Find where the given text appears and provide that cell's center as (X, Y) coordinate. 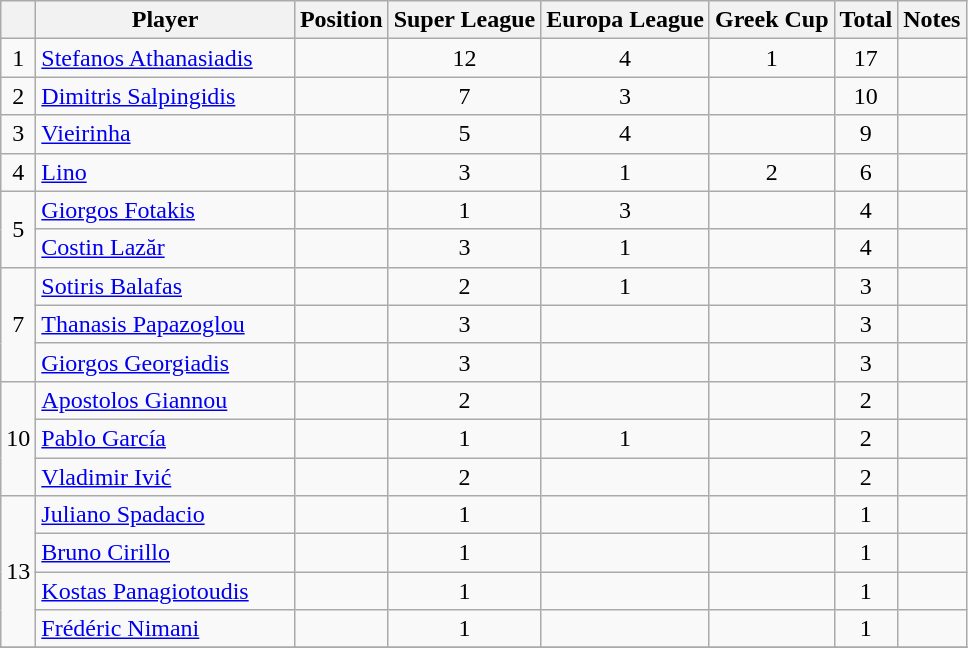
Sotiris Balafas (166, 286)
12 (464, 58)
Super League (464, 20)
Pablo García (166, 438)
17 (866, 58)
Stefanos Athanasiadis (166, 58)
Total (866, 20)
13 (18, 572)
Giorgos Fotakis (166, 210)
Player (166, 20)
6 (866, 172)
Greek Cup (772, 20)
Vladimir Ivić (166, 477)
Lino (166, 172)
Vieirinha (166, 134)
Notes (932, 20)
Frédéric Nimani (166, 629)
Thanasis Papazoglou (166, 324)
Europa League (626, 20)
Dimitris Salpingidis (166, 96)
Costin Lazăr (166, 248)
Position (341, 20)
Kostas Panagiotoudis (166, 591)
Giorgos Georgiadis (166, 362)
9 (866, 134)
Apostolos Giannou (166, 400)
Juliano Spadacio (166, 515)
Bruno Cirillo (166, 553)
